Return the (X, Y) coordinate for the center point of the cell that contains the specified text.  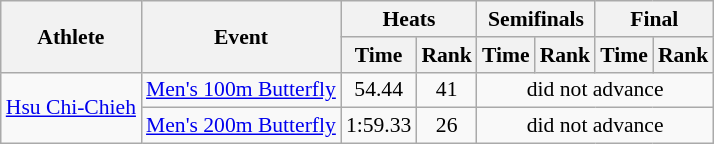
41 (446, 90)
Heats (409, 19)
Hsu Chi-Chieh (71, 108)
Men's 100m Butterfly (241, 90)
Event (241, 36)
Final (654, 19)
Men's 200m Butterfly (241, 126)
1:59.33 (378, 126)
54.44 (378, 90)
Athlete (71, 36)
Semifinals (536, 19)
26 (446, 126)
